Pinpoint the cell where the given text exists, returning its [x, y] midpoint coordinate. 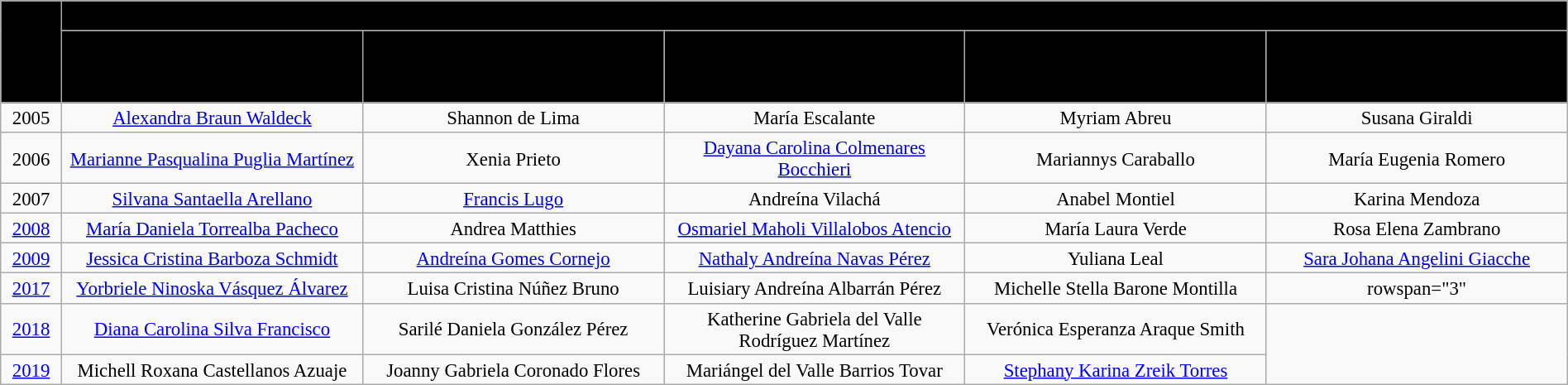
Verónica Esperanza Araque Smith [1116, 329]
Water(2nd Runner-Up from 2005 to 2009) [815, 66]
María Daniela Torrealba Pacheco [212, 229]
Jessica Cristina Barboza Schmidt [212, 258]
María Escalante [815, 118]
Luisiary Andreína Albarrán Pérez [815, 288]
Year [31, 51]
Francis Lugo [514, 199]
Earth [212, 66]
Yorbriele Ninoska Vásquez Álvarez [212, 288]
Nathaly Andreína Navas Pérez [815, 258]
Susana Giraldi [1417, 118]
Silvana Santaella Arellano [212, 199]
2018 [31, 329]
Rosa Elena Zambrano [1417, 229]
Sarilé Daniela González Pérez [514, 329]
Joanny Gabriela Coronado Flores [514, 369]
Michelle Stella Barone Montilla [1116, 288]
Shannon de Lima [514, 118]
Luisa Cristina Núñez Bruno [514, 288]
Andrea Matthies [514, 229]
2006 [31, 158]
Karina Mendoza [1417, 199]
Katherine Gabriela del Valle Rodríguez Martínez [815, 329]
Osmariel Maholi Villalobos Atencio [815, 229]
2008 [31, 229]
Miss Earth Venezuela Elemental Titleholders [814, 16]
María Laura Verde [1116, 229]
Anabel Montiel [1116, 199]
Myriam Abreu [1116, 118]
2017 [31, 288]
Marianne Pasqualina Puglia Martínez [212, 158]
rowspan="3" [1417, 288]
Alexandra Braun Waldeck [212, 118]
Fire(3rd Runner-Up from 2005 to 2009) [1116, 66]
Mariannys Caraballo [1116, 158]
2007 [31, 199]
Andreína Vilachá [815, 199]
2009 [31, 258]
María Eugenia Romero [1417, 158]
Andreína Gomes Cornejo [514, 258]
Diana Carolina Silva Francisco [212, 329]
Michell Roxana Castellanos Azuaje [212, 369]
2019 [31, 369]
Sara Johana Angelini Giacche [1417, 258]
Stephany Karina Zreik Torres [1116, 369]
—(4th Runner-Up from 2005 to 2009) [1417, 66]
2005 [31, 118]
Mariángel del Valle Barrios Tovar [815, 369]
Xenia Prieto [514, 158]
Dayana Carolina Colmenares Bocchieri [815, 158]
Air(1st Runner-Up or Miss Continente Americano from 2005 to 2009) [514, 66]
Yuliana Leal [1116, 258]
